For the text-containing cell, return its midpoint in (X, Y) coordinate format. 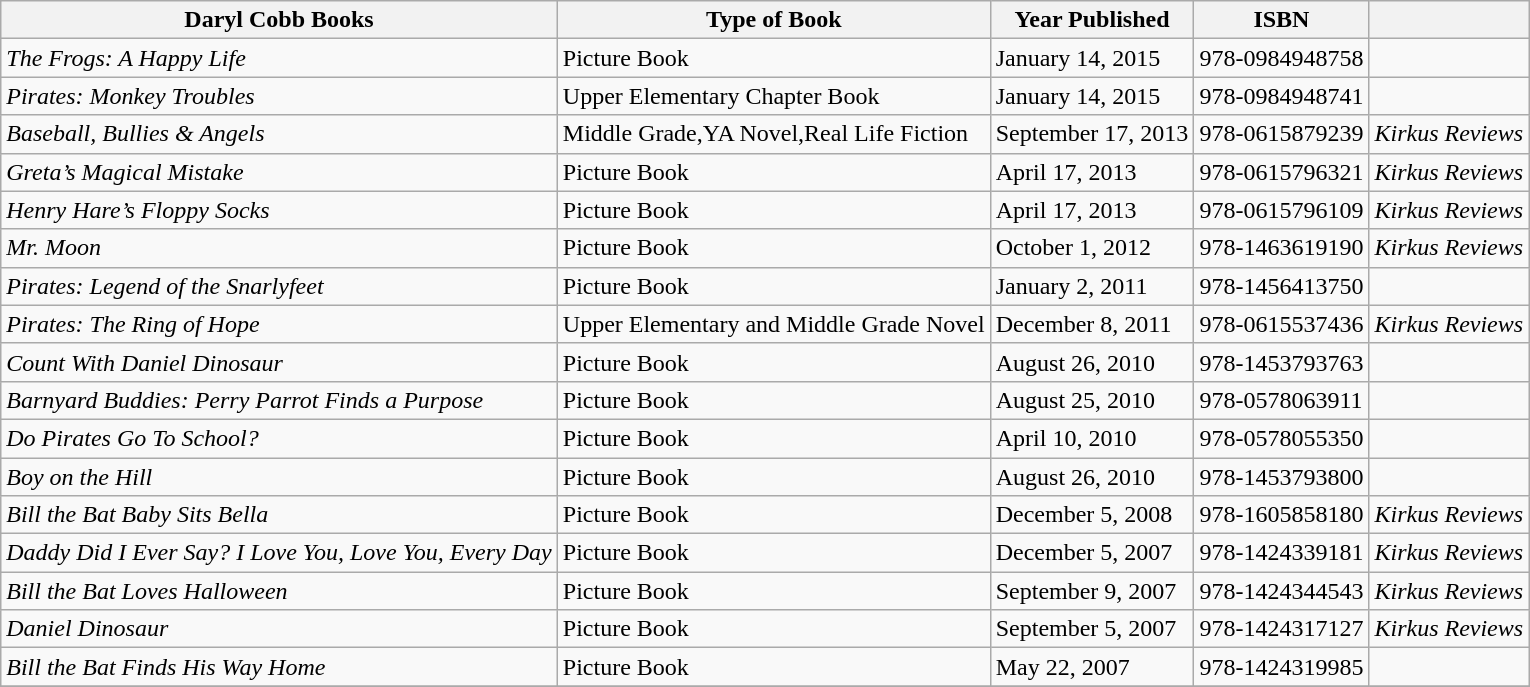
978-1424339181 (1282, 553)
978-1424319985 (1282, 667)
Daniel Dinosaur (280, 629)
ISBN (1282, 20)
Count With Daniel Dinosaur (280, 362)
Daddy Did I Ever Say? I Love You, Love You, Every Day (280, 553)
Middle Grade,YA Novel,Real Life Fiction (774, 134)
Pirates: The Ring of Hope (280, 324)
978-0984948758 (1282, 58)
978-1453793763 (1282, 362)
978-1456413750 (1282, 286)
Bill the Bat Baby Sits Bella (280, 515)
August 25, 2010 (1092, 400)
Type of Book (774, 20)
Do Pirates Go To School? (280, 438)
May 22, 2007 (1092, 667)
978-0615796321 (1282, 172)
October 1, 2012 (1092, 248)
978-1463619190 (1282, 248)
978-1453793800 (1282, 477)
Greta’s Magical Mistake (280, 172)
978-1605858180 (1282, 515)
September 5, 2007 (1092, 629)
September 9, 2007 (1092, 591)
978-0984948741 (1282, 96)
December 8, 2011 (1092, 324)
December 5, 2008 (1092, 515)
The Frogs: A Happy Life (280, 58)
978-0578063911 (1282, 400)
978-1424317127 (1282, 629)
Baseball, Bullies & Angels (280, 134)
Henry Hare’s Floppy Socks (280, 210)
Pirates: Monkey Troubles (280, 96)
978-0615796109 (1282, 210)
978-1424344543 (1282, 591)
978-0615537436 (1282, 324)
Boy on the Hill (280, 477)
Bill the Bat Finds His Way Home (280, 667)
Bill the Bat Loves Halloween (280, 591)
Pirates: Legend of the Snarlyfeet (280, 286)
Barnyard Buddies: Perry Parrot Finds a Purpose (280, 400)
978-0578055350 (1282, 438)
Upper Elementary and Middle Grade Novel (774, 324)
September 17, 2013 (1092, 134)
Daryl Cobb Books (280, 20)
Upper Elementary Chapter Book (774, 96)
Year Published (1092, 20)
978-0615879239 (1282, 134)
January 2, 2011 (1092, 286)
Mr. Moon (280, 248)
December 5, 2007 (1092, 553)
April 10, 2010 (1092, 438)
